Output the [X, Y] coordinate of the center of the cell containing the given text.  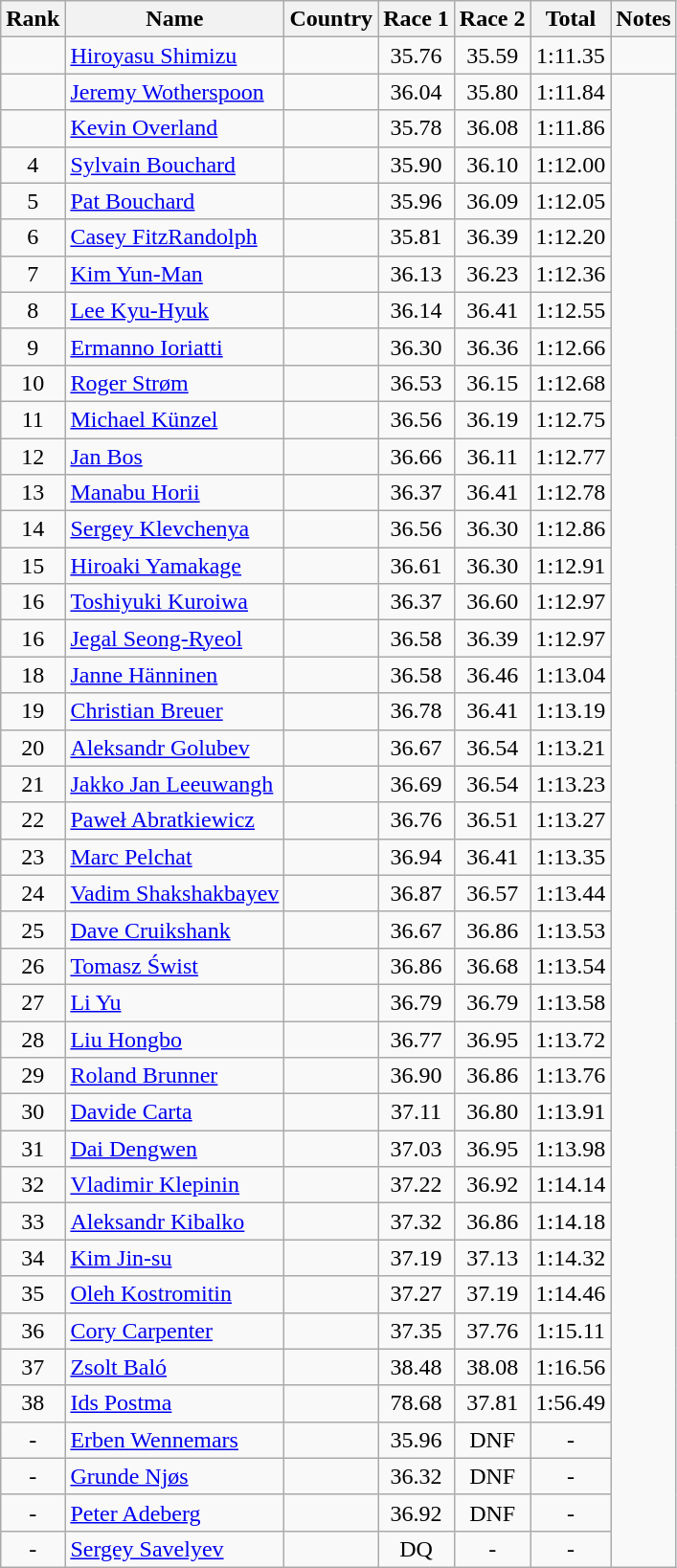
38.48 [417, 1367]
1:15.11 [571, 1331]
Pat Bouchard [174, 201]
1:13.44 [571, 893]
1:12.55 [571, 310]
Sylvain Bouchard [174, 165]
1:13.72 [571, 1039]
36.87 [417, 893]
36.32 [417, 1476]
1:13.54 [571, 966]
1:12.36 [571, 274]
1:13.91 [571, 1112]
37.03 [417, 1149]
4 [33, 165]
35.81 [417, 237]
Roland Brunner [174, 1076]
1:14.32 [571, 1258]
36.04 [417, 92]
Aleksandr Kibalko [174, 1221]
35 [33, 1294]
1:13.35 [571, 857]
36.76 [417, 820]
Sergey Klevchenya [174, 529]
Casey FitzRandolph [174, 237]
Grunde Njøs [174, 1476]
35.80 [492, 92]
36.69 [417, 784]
Notes [643, 19]
Cory Carpenter [174, 1331]
1:11.35 [571, 56]
11 [33, 419]
13 [33, 493]
36.14 [417, 310]
36.51 [492, 820]
36.94 [417, 857]
1:12.68 [571, 383]
21 [33, 784]
37.35 [417, 1331]
Ermanno Ioriatti [174, 347]
Jakko Jan Leeuwangh [174, 784]
Paweł Abratkiewicz [174, 820]
37.13 [492, 1258]
Rank [33, 19]
7 [33, 274]
36.23 [492, 274]
14 [33, 529]
Lee Kyu-Hyuk [174, 310]
Race 1 [417, 19]
36.60 [492, 602]
37.27 [417, 1294]
Jeremy Wotherspoon [174, 92]
Li Yu [174, 1002]
1:11.86 [571, 128]
36.13 [417, 274]
Christian Breuer [174, 711]
35.78 [417, 128]
Kim Jin-su [174, 1258]
34 [33, 1258]
36.19 [492, 419]
37.76 [492, 1331]
1:13.04 [571, 675]
1:13.21 [571, 748]
27 [33, 1002]
1:12.78 [571, 493]
Ids Postma [174, 1403]
1:11.84 [571, 92]
Erben Wennemars [174, 1440]
36.15 [492, 383]
29 [33, 1076]
1:12.91 [571, 566]
Race 2 [492, 19]
Toshiyuki Kuroiwa [174, 602]
Tomasz Świst [174, 966]
10 [33, 383]
35.59 [492, 56]
23 [33, 857]
1:12.86 [571, 529]
DQ [417, 1549]
18 [33, 675]
36.09 [492, 201]
1:13.53 [571, 930]
36.36 [492, 347]
6 [33, 237]
1:12.05 [571, 201]
1:13.98 [571, 1149]
1:14.14 [571, 1185]
1:13.23 [571, 784]
1:12.66 [571, 347]
Dave Cruikshank [174, 930]
36.66 [417, 457]
19 [33, 711]
37.11 [417, 1112]
25 [33, 930]
36.10 [492, 165]
1:13.76 [571, 1076]
Dai Dengwen [174, 1149]
Aleksandr Golubev [174, 748]
Vladimir Klepinin [174, 1185]
Marc Pelchat [174, 857]
28 [33, 1039]
35.76 [417, 56]
Roger Strøm [174, 383]
1:14.18 [571, 1221]
24 [33, 893]
Zsolt Baló [174, 1367]
37.22 [417, 1185]
33 [33, 1221]
Country [331, 19]
Michael Künzel [174, 419]
20 [33, 748]
Sergey Savelyev [174, 1549]
Jan Bos [174, 457]
35.90 [417, 165]
Peter Adeberg [174, 1512]
1:13.19 [571, 711]
Oleh Kostromitin [174, 1294]
Liu Hongbo [174, 1039]
36.53 [417, 383]
36.77 [417, 1039]
12 [33, 457]
15 [33, 566]
5 [33, 201]
31 [33, 1149]
30 [33, 1112]
1:16.56 [571, 1367]
36.61 [417, 566]
Kim Yun-Man [174, 274]
38.08 [492, 1367]
1:14.46 [571, 1294]
36.78 [417, 711]
36.08 [492, 128]
9 [33, 347]
1:13.27 [571, 820]
Janne Hänninen [174, 675]
Name [174, 19]
36.90 [417, 1076]
36.68 [492, 966]
36.80 [492, 1112]
36.46 [492, 675]
36 [33, 1331]
Vadim Shakshakbayev [174, 893]
1:12.75 [571, 419]
37 [33, 1367]
37.32 [417, 1221]
32 [33, 1185]
1:12.20 [571, 237]
36.57 [492, 893]
1:12.00 [571, 165]
Kevin Overland [174, 128]
Jegal Seong-Ryeol [174, 638]
37.81 [492, 1403]
1:56.49 [571, 1403]
Davide Carta [174, 1112]
Manabu Horii [174, 493]
36.11 [492, 457]
Total [571, 19]
26 [33, 966]
22 [33, 820]
1:13.58 [571, 1002]
1:12.77 [571, 457]
Hiroaki Yamakage [174, 566]
38 [33, 1403]
8 [33, 310]
Hiroyasu Shimizu [174, 56]
78.68 [417, 1403]
